Determine the [x, y] coordinate at the center of the cell enclosing the given text.  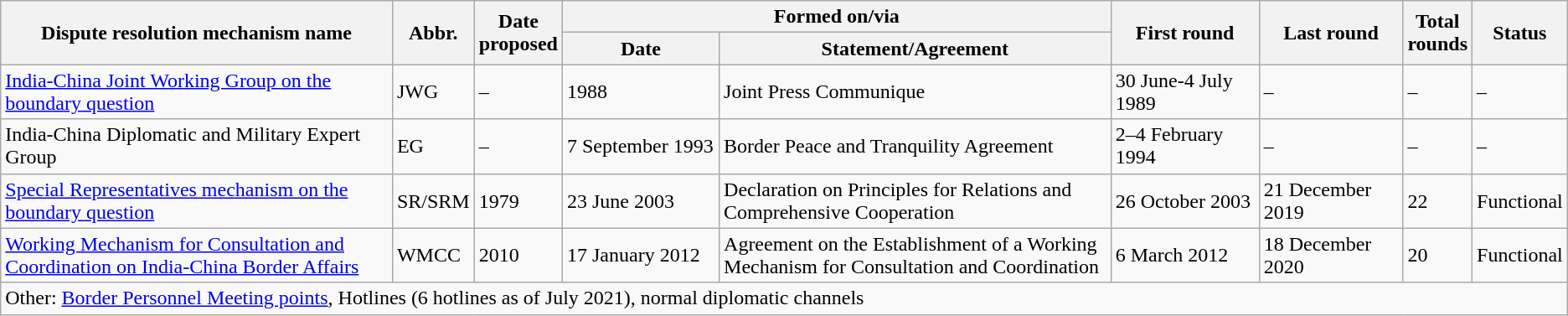
20 [1437, 255]
WMCC [433, 255]
Joint Press Communique [916, 92]
India-China Diplomatic and Military Expert Group [197, 146]
26 October 2003 [1184, 201]
Border Peace and Tranquility Agreement [916, 146]
First round [1184, 33]
Date [640, 49]
23 June 2003 [640, 201]
EG [433, 146]
Dateproposed [518, 33]
6 March 2012 [1184, 255]
India-China Joint Working Group on the boundary question [197, 92]
Status [1520, 33]
1979 [518, 201]
2–4 February 1994 [1184, 146]
Dispute resolution mechanism name [197, 33]
JWG [433, 92]
30 June-4 July 1989 [1184, 92]
7 September 1993 [640, 146]
2010 [518, 255]
17 January 2012 [640, 255]
Statement/Agreement [916, 49]
18 December 2020 [1331, 255]
Special Representatives mechanism on the boundary question [197, 201]
Totalrounds [1437, 33]
SR/SRM [433, 201]
Abbr. [433, 33]
Other: Border Personnel Meeting points, Hotlines (6 hotlines as of July 2021), normal diplomatic channels [784, 298]
21 December 2019 [1331, 201]
Working Mechanism for Consultation and Coordination on India-China Border Affairs [197, 255]
Agreement on the Establishment of a Working Mechanism for Consultation and Coordination [916, 255]
22 [1437, 201]
Formed on/via [836, 17]
Declaration on Principles for Relations and Comprehensive Cooperation [916, 201]
Last round [1331, 33]
1988 [640, 92]
